Extract the (x, y) coordinate from the center of the cell holding the provided text.  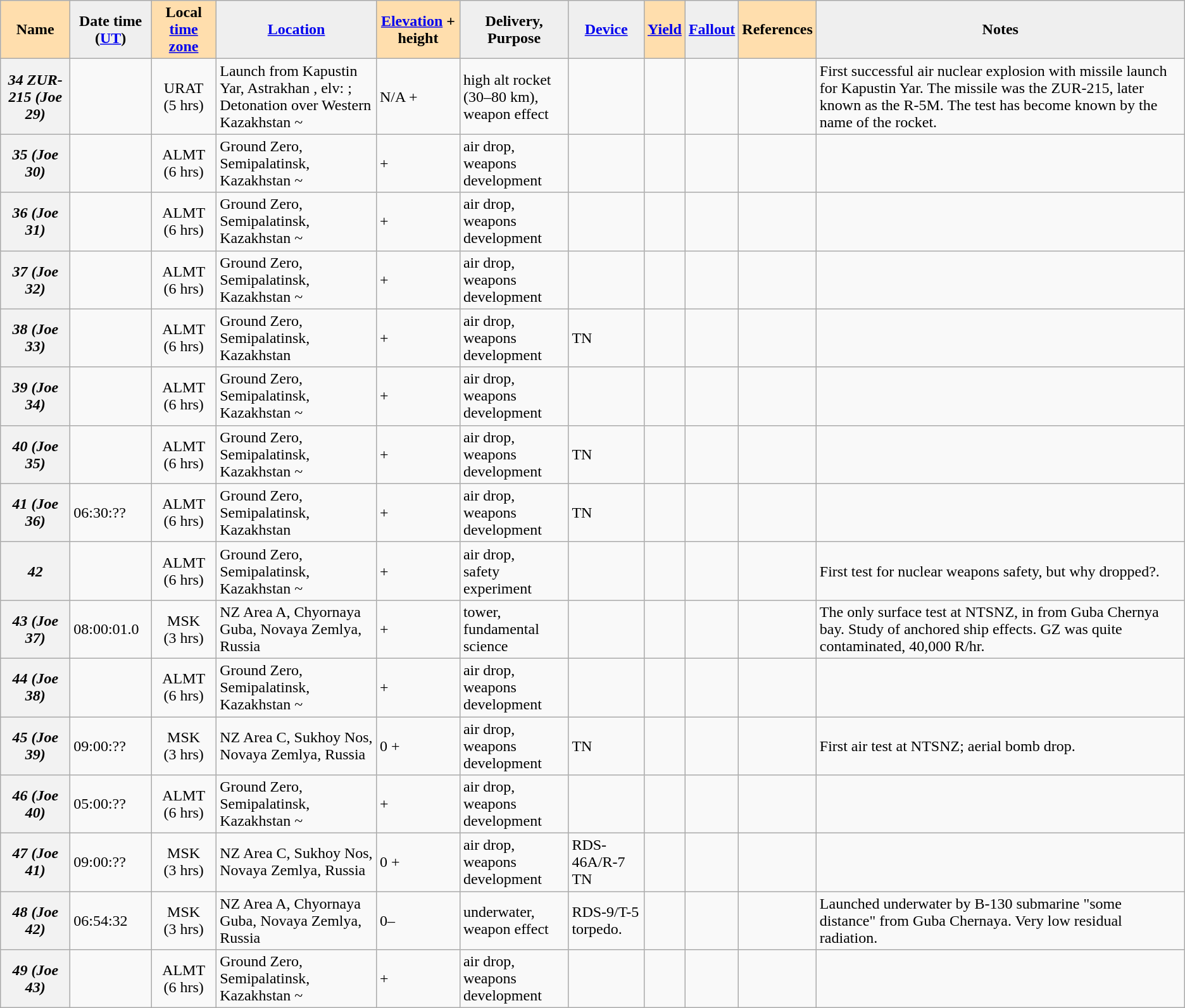
Delivery, Purpose (514, 30)
42 (35, 571)
Device (606, 30)
URAT (5 hrs) (184, 96)
The only surface test at NTSNZ, in from Guba Chernya bay. Study of anchored ship effects. GZ was quite contaminated, 40,000 R/hr. (1000, 629)
Launch from Kapustin Yar, Astrakhan , elv: ;Detonation over Western Kazakhstan ~ (296, 96)
34 ZUR-215 (Joe 29) (35, 96)
45 (Joe 39) (35, 745)
RDS-46A/R-7 TN (606, 862)
06:30:?? (111, 513)
40 (Joe 35) (35, 454)
Location (296, 30)
37 (Joe 32) (35, 280)
Launched underwater by B-130 submarine "some distance" from Guba Chernaya. Very low residual radiation. (1000, 921)
References (777, 30)
06:54:32 (111, 921)
tower,fundamental science (514, 629)
36 (Joe 31) (35, 221)
air drop,safety experiment (514, 571)
First air test at NTSNZ; aerial bomb drop. (1000, 745)
Name (35, 30)
05:00:?? (111, 804)
49 (Joe 43) (35, 979)
47 (Joe 41) (35, 862)
08:00:01.0 (111, 629)
high alt rocket (30–80 km),weapon effect (514, 96)
39 (Joe 34) (35, 396)
Fallout (712, 30)
Local time zone (184, 30)
48 (Joe 42) (35, 921)
underwater,weapon effect (514, 921)
Date time (UT) (111, 30)
38 (Joe 33) (35, 338)
44 (Joe 38) (35, 687)
35 (Joe 30) (35, 163)
46 (Joe 40) (35, 804)
First test for nuclear weapons safety, but why dropped?. (1000, 571)
N/A + (418, 96)
43 (Joe 37) (35, 629)
Notes (1000, 30)
0– (418, 921)
41 (Joe 36) (35, 513)
Yield (665, 30)
RDS-9/T-5 torpedo. (606, 921)
Elevation + height (418, 30)
